Capture the cell that displays the provided text and extract its [x, y] central coordinate. 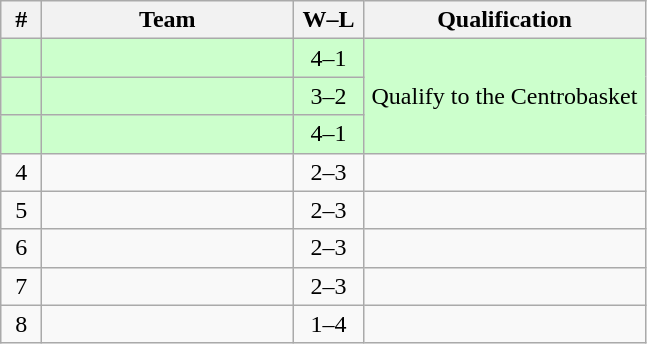
7 [22, 286]
1–4 [328, 324]
Qualify to the Centrobasket [504, 96]
Team [168, 20]
4 [22, 172]
8 [22, 324]
5 [22, 210]
# [22, 20]
W–L [328, 20]
3–2 [328, 96]
Qualification [504, 20]
6 [22, 248]
